Capture the cell that displays the provided text and extract its (X, Y) central coordinate. 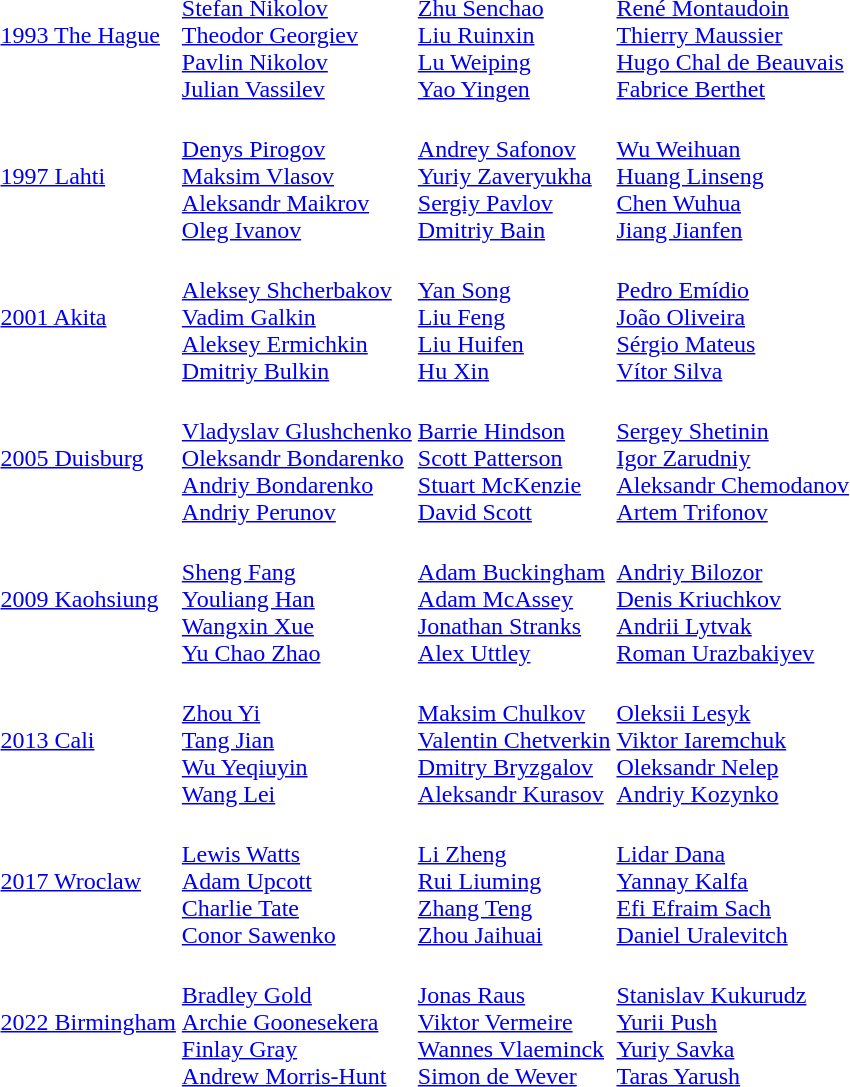
Li ZhengRui LiumingZhang TengZhou Jaihuai (514, 881)
Lewis WattsAdam UpcottCharlie TateConor Sawenko (296, 881)
Vladyslav GlushchenkoOleksandr BondarenkoAndriy Bondarenko Andriy Perunov (296, 458)
Aleksey ShcherbakovVadim GalkinAleksey ErmichkinDmitriy Bulkin (296, 317)
Zhou YiTang JianWu YeqiuyinWang Lei (296, 740)
Yan SongLiu FengLiu HuifenHu Xin (514, 317)
Andrey SafonovYuriy ZaveryukhaSergiy PavlovDmitriy Bain (514, 176)
Barrie HindsonScott PattersonStuart McKenzieDavid Scott (514, 458)
Maksim ChulkovValentin Chetverkin Dmitry BryzgalovAleksandr Kurasov (514, 740)
Denys PirogovMaksim VlasovAleksandr MaikrovOleg Ivanov (296, 176)
Sheng FangYouliang HanWangxin XueYu Chao Zhao (296, 599)
Adam BuckinghamAdam McAsseyJonathan StranksAlex Uttley (514, 599)
